Extract the [X, Y] coordinate from the center of the cell holding the provided text.  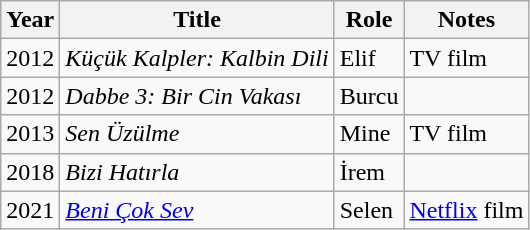
2021 [30, 210]
Bizi Hatırla [197, 172]
Netflix film [466, 210]
2018 [30, 172]
Year [30, 20]
Title [197, 20]
2013 [30, 134]
Sen Üzülme [197, 134]
Burcu [369, 96]
Role [369, 20]
Selen [369, 210]
Mine [369, 134]
Notes [466, 20]
Beni Çok Sev [197, 210]
Dabbe 3: Bir Cin Vakası [197, 96]
Küçük Kalpler: Kalbin Dili [197, 58]
İrem [369, 172]
Elif [369, 58]
